Scan for the cell matching the given text and deliver its (X, Y) coordinate at center. 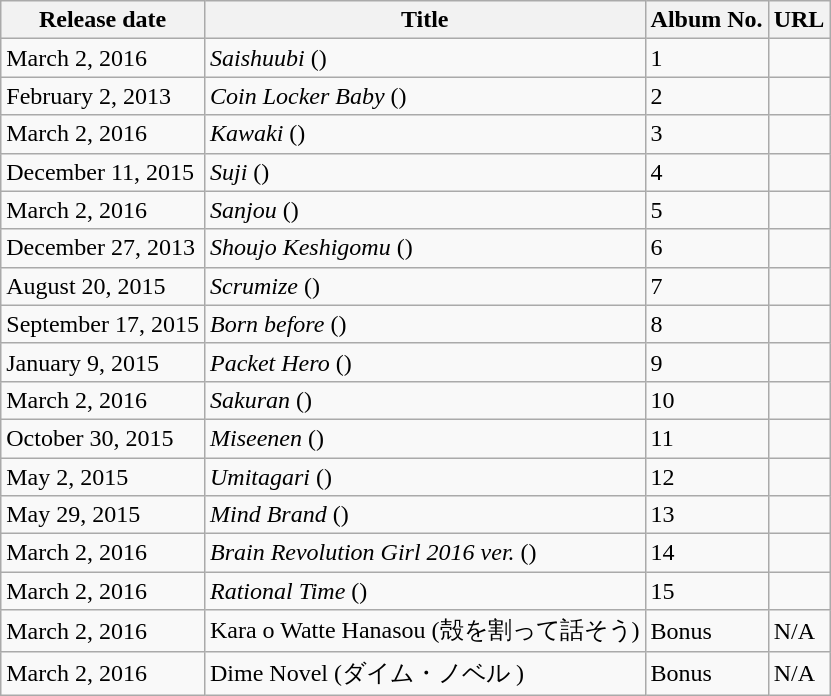
February 2, 2013 (103, 96)
Packet Hero () (424, 362)
August 20, 2015 (103, 286)
Sakuran () (424, 400)
Kawaki () (424, 134)
8 (706, 324)
Coin Locker Baby () (424, 96)
4 (706, 172)
January 9, 2015 (103, 362)
1 (706, 58)
Release date (103, 20)
Album No. (706, 20)
Born before () (424, 324)
May 29, 2015 (103, 515)
3 (706, 134)
Scrumize () (424, 286)
6 (706, 248)
10 (706, 400)
December 27, 2013 (103, 248)
5 (706, 210)
October 30, 2015 (103, 438)
13 (706, 515)
7 (706, 286)
September 17, 2015 (103, 324)
11 (706, 438)
URL (799, 20)
December 11, 2015 (103, 172)
9 (706, 362)
Brain Revolution Girl 2016 ver. () (424, 553)
Title (424, 20)
Umitagari () (424, 477)
Dime Novel (ダイム・ノベル ) (424, 674)
Miseenen () (424, 438)
14 (706, 553)
15 (706, 591)
Shoujo Keshigomu () (424, 248)
Suji () (424, 172)
Kara o Watte Hanasou (殻を割って話そう) (424, 632)
Saishuubi () (424, 58)
Mind Brand () (424, 515)
Sanjou () (424, 210)
2 (706, 96)
12 (706, 477)
Rational Time () (424, 591)
May 2, 2015 (103, 477)
